Pinpoint the cell where the given text exists, returning its [X, Y] midpoint coordinate. 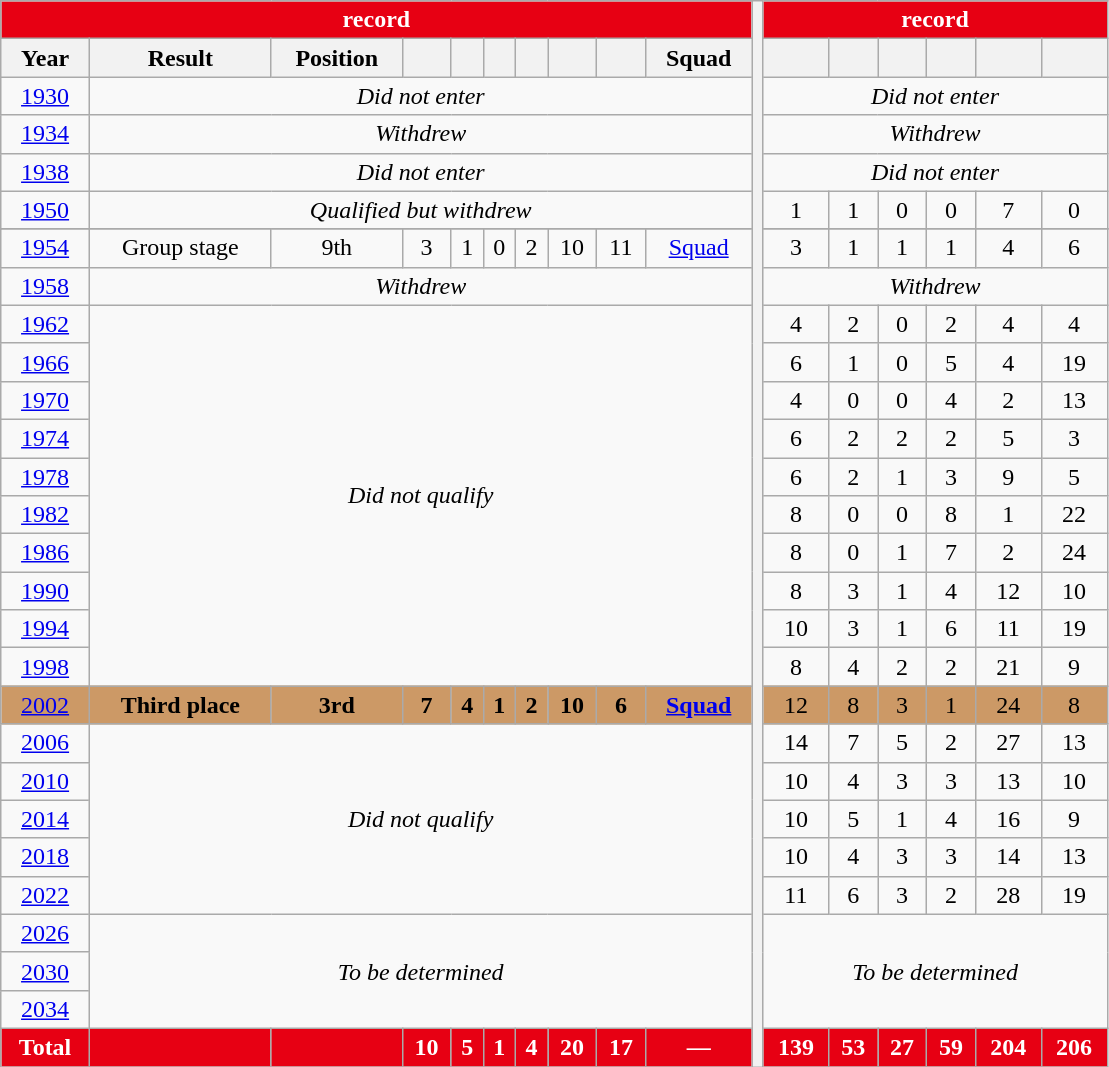
1966 [46, 362]
Third place [180, 705]
59 [952, 1047]
2034 [46, 1009]
2002 [46, 705]
1982 [46, 515]
139 [796, 1047]
1994 [46, 629]
2030 [46, 971]
9th [336, 248]
Qualified but withdrew [420, 210]
1978 [46, 477]
22 [1074, 515]
1930 [46, 96]
— [698, 1047]
1954 [46, 248]
2022 [46, 895]
21 [1008, 667]
1990 [46, 591]
204 [1008, 1047]
28 [1008, 895]
1986 [46, 553]
17 [620, 1047]
2018 [46, 857]
1958 [46, 286]
1934 [46, 134]
1950 [46, 210]
20 [572, 1047]
1938 [46, 172]
1970 [46, 400]
Result [180, 58]
3rd [336, 705]
2026 [46, 933]
2006 [46, 743]
1962 [46, 324]
16 [1008, 819]
206 [1074, 1047]
1974 [46, 438]
Total [46, 1047]
1998 [46, 667]
Year [46, 58]
53 [854, 1047]
2010 [46, 781]
Group stage [180, 248]
Position [336, 58]
2014 [46, 819]
